Detect which cell encompasses the target text, then output its [X, Y] center coordinate. 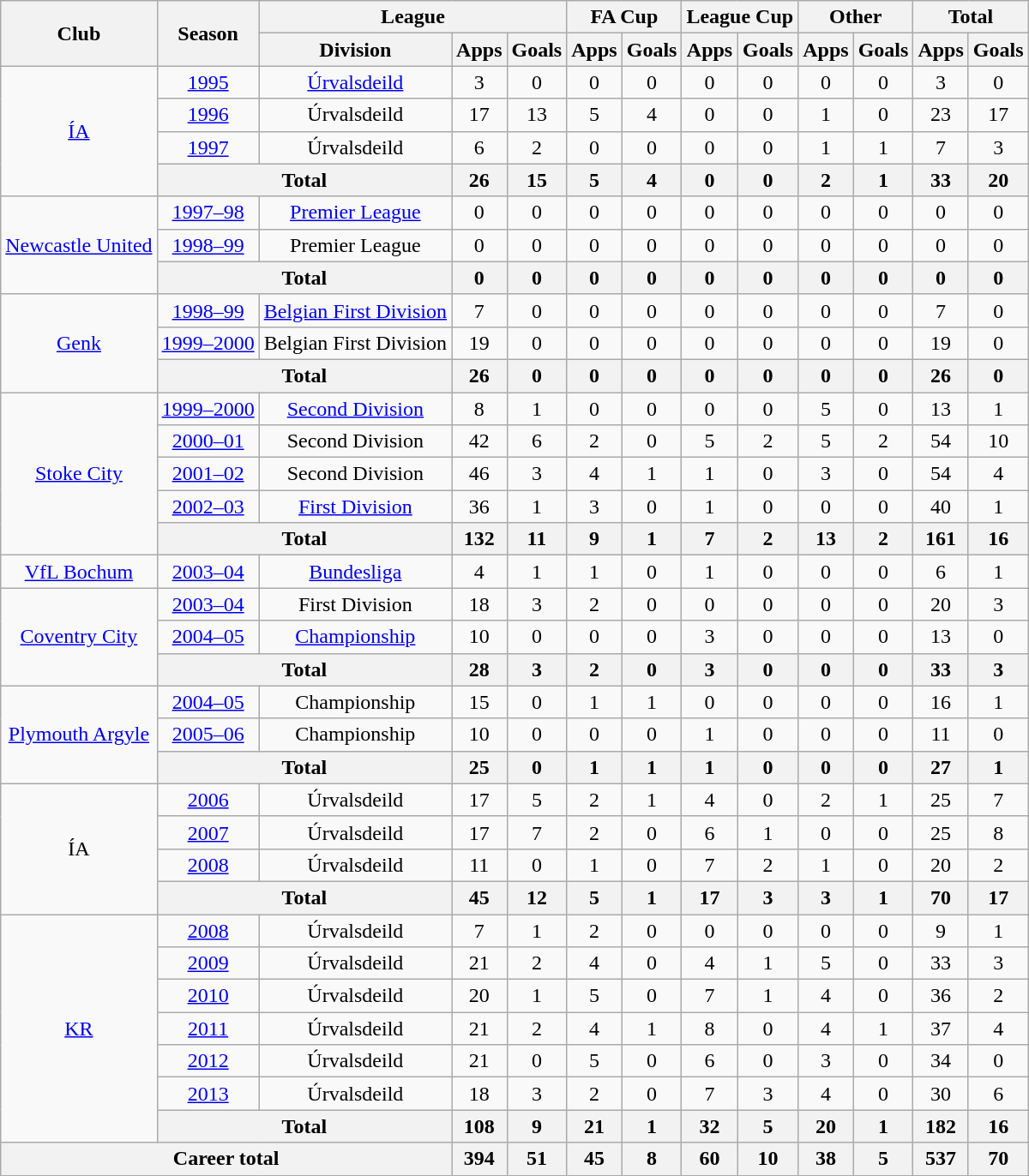
Newcastle United [79, 245]
46 [479, 474]
30 [941, 1094]
2002–03 [208, 507]
Other [856, 17]
38 [826, 1159]
182 [941, 1126]
27 [941, 767]
2011 [208, 1029]
Bundesliga [355, 572]
VfL Bochum [79, 572]
60 [710, 1159]
51 [537, 1159]
108 [479, 1126]
2000–01 [208, 441]
2005–06 [208, 735]
Stoke City [79, 474]
Coventry City [79, 637]
1997 [208, 147]
2009 [208, 963]
37 [941, 1029]
Division [355, 50]
Club [79, 33]
394 [479, 1159]
Genk [79, 343]
2012 [208, 1061]
Plymouth Argyle [79, 735]
2001–02 [208, 474]
KR [79, 1028]
Career total [226, 1159]
34 [941, 1061]
42 [479, 441]
1995 [208, 82]
28 [479, 669]
1997–98 [208, 213]
Season [208, 33]
23 [941, 115]
2006 [208, 800]
2013 [208, 1094]
League Cup [740, 17]
12 [537, 897]
1996 [208, 115]
40 [941, 507]
League [413, 17]
FA Cup [624, 17]
537 [941, 1159]
132 [479, 539]
2010 [208, 996]
2007 [208, 832]
32 [710, 1126]
161 [941, 539]
